Output the (X, Y) coordinate of the center of the cell containing the given text.  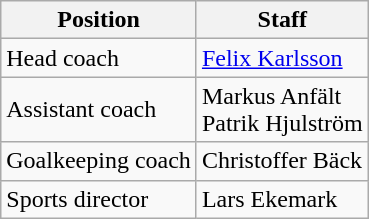
Assistant coach (99, 110)
Head coach (99, 58)
Staff (282, 20)
Markus Anfält Patrik Hjulström (282, 110)
Goalkeeping coach (99, 161)
Lars Ekemark (282, 199)
Position (99, 20)
Felix Karlsson (282, 58)
Christoffer Bäck (282, 161)
Sports director (99, 199)
